Detect which cell encompasses the target text, then output its (x, y) center coordinate. 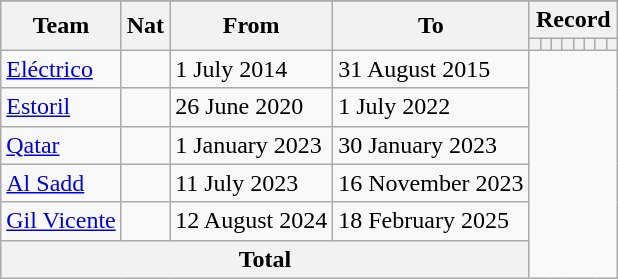
26 June 2020 (252, 107)
12 August 2024 (252, 221)
31 August 2015 (431, 69)
16 November 2023 (431, 183)
To (431, 26)
Team (61, 26)
From (252, 26)
1 January 2023 (252, 145)
11 July 2023 (252, 183)
Nat (145, 26)
1 July 2014 (252, 69)
Record (573, 20)
Al Sadd (61, 183)
Qatar (61, 145)
Estoril (61, 107)
30 January 2023 (431, 145)
Eléctrico (61, 69)
1 July 2022 (431, 107)
Gil Vicente (61, 221)
18 February 2025 (431, 221)
Total (265, 259)
